Return [X, Y] of the center of cell containing provided text 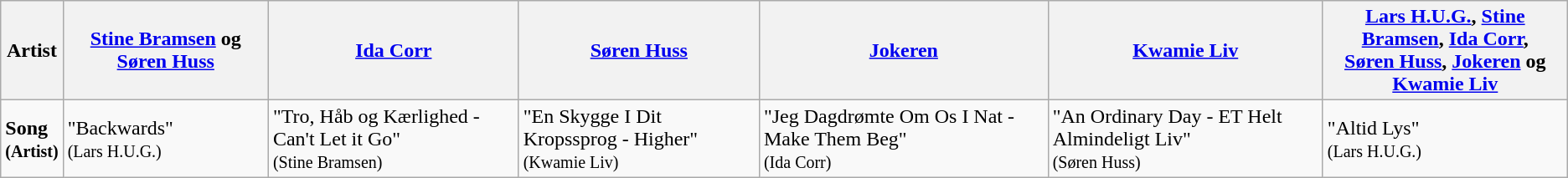
Jokeren [903, 50]
Søren Huss [638, 50]
"Altid Lys"(Lars H.U.G.) [1445, 139]
Lars H.U.G., Stine Bramsen, Ida Corr,Søren Huss, Jokeren og Kwamie Liv [1445, 50]
"Backwards"(Lars H.U.G.) [166, 139]
Stine Bramsen og Søren Huss [166, 50]
Song(Artist) [32, 139]
"Jeg Dagdrømte Om Os I Nat - Make Them Beg"(Ida Corr) [903, 139]
"An Ordinary Day - ET Helt Almindeligt Liv"(Søren Huss) [1185, 139]
Ida Corr [394, 50]
Artist [32, 50]
"Tro, Håb og Kærlighed - Can't Let it Go"(Stine Bramsen) [394, 139]
"En Skygge I Dit Kropssprog - Higher"(Kwamie Liv) [638, 139]
Kwamie Liv [1185, 50]
